Search for the cell housing the specified text and yield its (x, y) center coordinate. 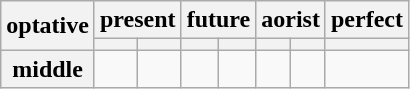
aorist (291, 20)
future (218, 20)
optative (48, 26)
present (138, 20)
perfect (366, 20)
middle (48, 69)
